Find where the given text appears and provide that cell's center as [x, y] coordinate. 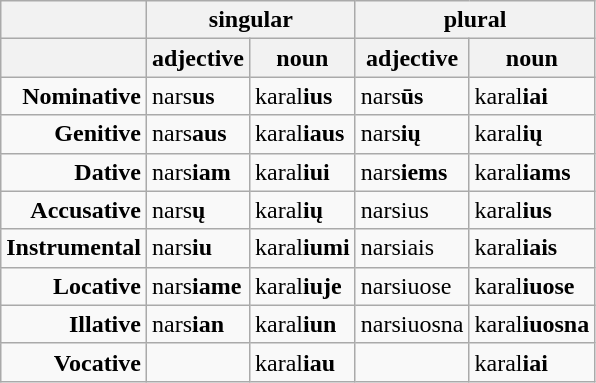
karaliais [532, 248]
Locative [74, 286]
karaliaus [303, 134]
Dative [74, 172]
narsian [198, 324]
karaliuose [532, 286]
karaliun [303, 324]
narsiuosna [412, 324]
karaliui [303, 172]
Vocative [74, 362]
narsiam [198, 172]
Instrumental [74, 248]
plural [474, 20]
narsūs [412, 96]
karaliams [532, 172]
singular [250, 20]
karaliuosna [532, 324]
narsaus [198, 134]
narsų [198, 210]
narsiems [412, 172]
karaliuje [303, 286]
Illative [74, 324]
narsiu [198, 248]
narsius [412, 210]
narsių [412, 134]
narsiame [198, 286]
narsiuose [412, 286]
karaliumi [303, 248]
Nominative [74, 96]
narsus [198, 96]
Accusative [74, 210]
narsiais [412, 248]
Genitive [74, 134]
karaliau [303, 362]
